Pinpoint the cell where the given text exists, returning its (X, Y) midpoint coordinate. 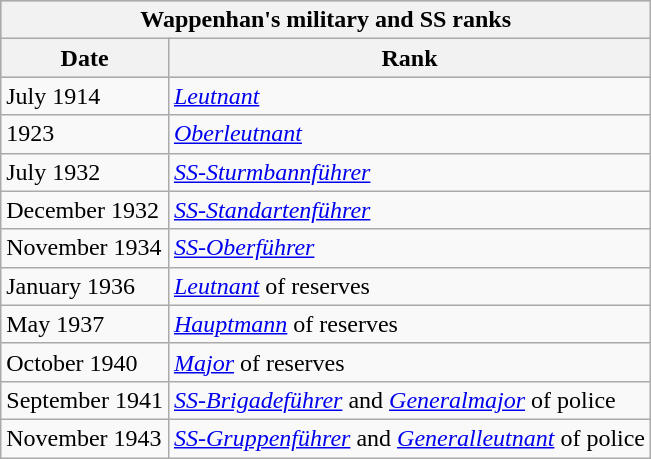
Leutnant of reserves (409, 286)
November 1934 (85, 248)
Oberleutnant (409, 134)
January 1936 (85, 286)
Hauptmann of reserves (409, 324)
July 1932 (85, 172)
SS-Oberführer (409, 248)
Date (85, 58)
1923 (85, 134)
July 1914 (85, 96)
December 1932 (85, 210)
May 1937 (85, 324)
Leutnant (409, 96)
September 1941 (85, 400)
Major of reserves (409, 362)
SS-Brigadeführer and Generalmajor of police (409, 400)
October 1940 (85, 362)
SS-Standartenführer (409, 210)
SS-Sturmbannführer (409, 172)
Rank (409, 58)
Wappenhan's military and SS ranks (326, 20)
November 1943 (85, 438)
SS-Gruppenführer and Generalleutnant of police (409, 438)
